Capture the cell that displays the provided text and extract its (x, y) central coordinate. 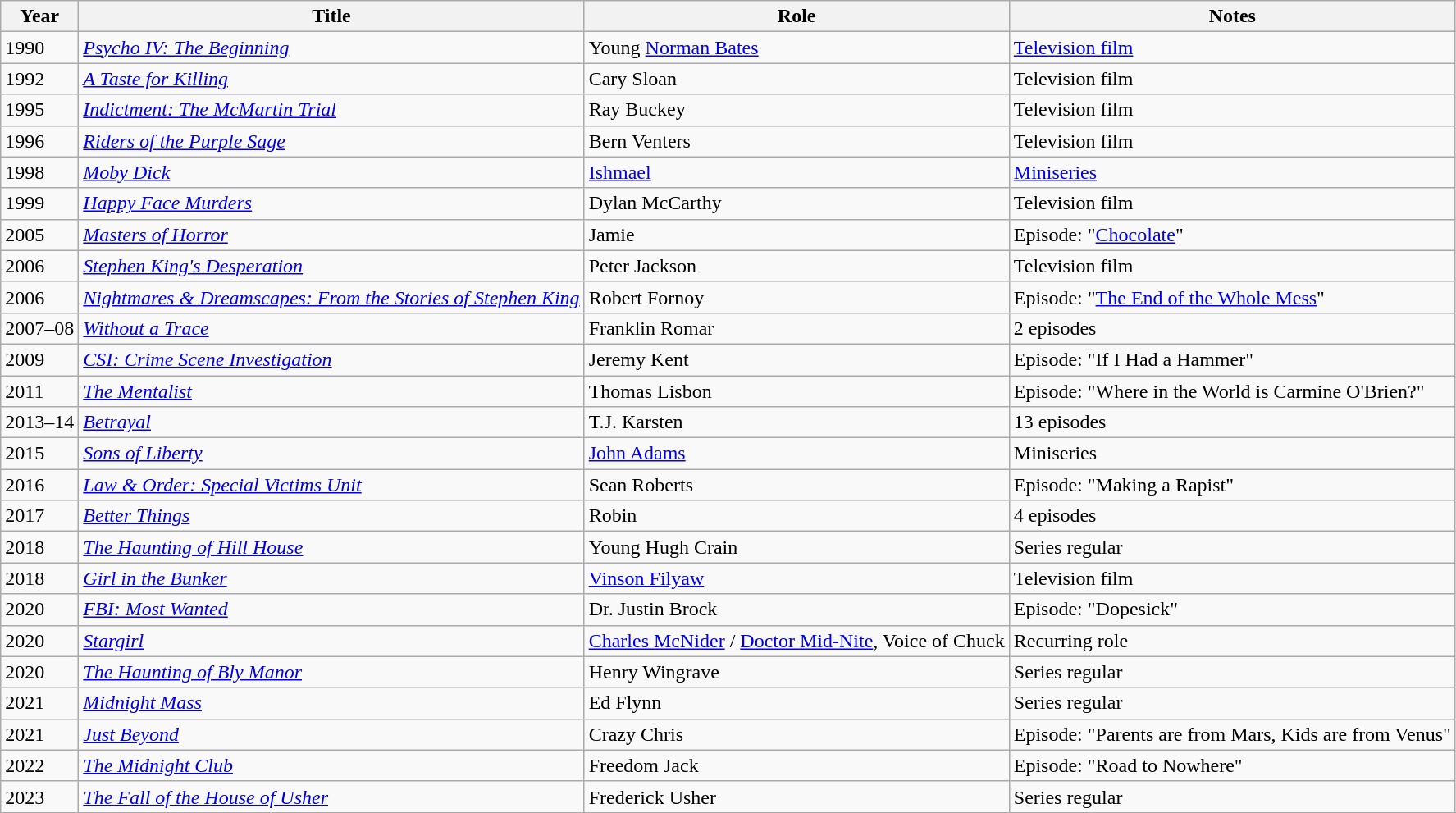
Freedom Jack (796, 765)
1996 (39, 141)
Vinson Filyaw (796, 578)
Stargirl (331, 641)
Thomas Lisbon (796, 391)
2017 (39, 516)
Nightmares & Dreamscapes: From the Stories of Stephen King (331, 297)
Crazy Chris (796, 734)
2015 (39, 454)
Masters of Horror (331, 235)
1992 (39, 79)
Stephen King's Desperation (331, 266)
Without a Trace (331, 328)
Cary Sloan (796, 79)
Young Hugh Crain (796, 547)
Girl in the Bunker (331, 578)
A Taste for Killing (331, 79)
Episode: "Road to Nowhere" (1232, 765)
2023 (39, 797)
Dr. Justin Brock (796, 610)
John Adams (796, 454)
Law & Order: Special Victims Unit (331, 485)
Frederick Usher (796, 797)
2007–08 (39, 328)
Moby Dick (331, 172)
2016 (39, 485)
FBI: Most Wanted (331, 610)
Midnight Mass (331, 703)
Psycho IV: The Beginning (331, 48)
2005 (39, 235)
Episode: "If I Had a Hammer" (1232, 359)
The Haunting of Bly Manor (331, 672)
Episode: "The End of the Whole Mess" (1232, 297)
Episode: "Making a Rapist" (1232, 485)
2 episodes (1232, 328)
2009 (39, 359)
Ed Flynn (796, 703)
Robert Fornoy (796, 297)
Episode: "Parents are from Mars, Kids are from Venus" (1232, 734)
Title (331, 16)
Episode: "Chocolate" (1232, 235)
Dylan McCarthy (796, 203)
4 episodes (1232, 516)
1999 (39, 203)
Jamie (796, 235)
Bern Venters (796, 141)
Episode: "Dopesick" (1232, 610)
Franklin Romar (796, 328)
The Fall of the House of Usher (331, 797)
Ray Buckey (796, 110)
Robin (796, 516)
1995 (39, 110)
Betrayal (331, 422)
The Midnight Club (331, 765)
Just Beyond (331, 734)
2022 (39, 765)
Indictment: The McMartin Trial (331, 110)
The Haunting of Hill House (331, 547)
2011 (39, 391)
2013–14 (39, 422)
Sons of Liberty (331, 454)
Sean Roberts (796, 485)
Episode: "Where in the World is Carmine O'Brien?" (1232, 391)
CSI: Crime Scene Investigation (331, 359)
Role (796, 16)
Better Things (331, 516)
1990 (39, 48)
Year (39, 16)
Riders of the Purple Sage (331, 141)
Ishmael (796, 172)
1998 (39, 172)
Recurring role (1232, 641)
The Mentalist (331, 391)
Young Norman Bates (796, 48)
Notes (1232, 16)
Peter Jackson (796, 266)
Henry Wingrave (796, 672)
Happy Face Murders (331, 203)
T.J. Karsten (796, 422)
Jeremy Kent (796, 359)
13 episodes (1232, 422)
Charles McNider / Doctor Mid-Nite, Voice of Chuck (796, 641)
